Search for the cell housing the specified text and yield its [X, Y] center coordinate. 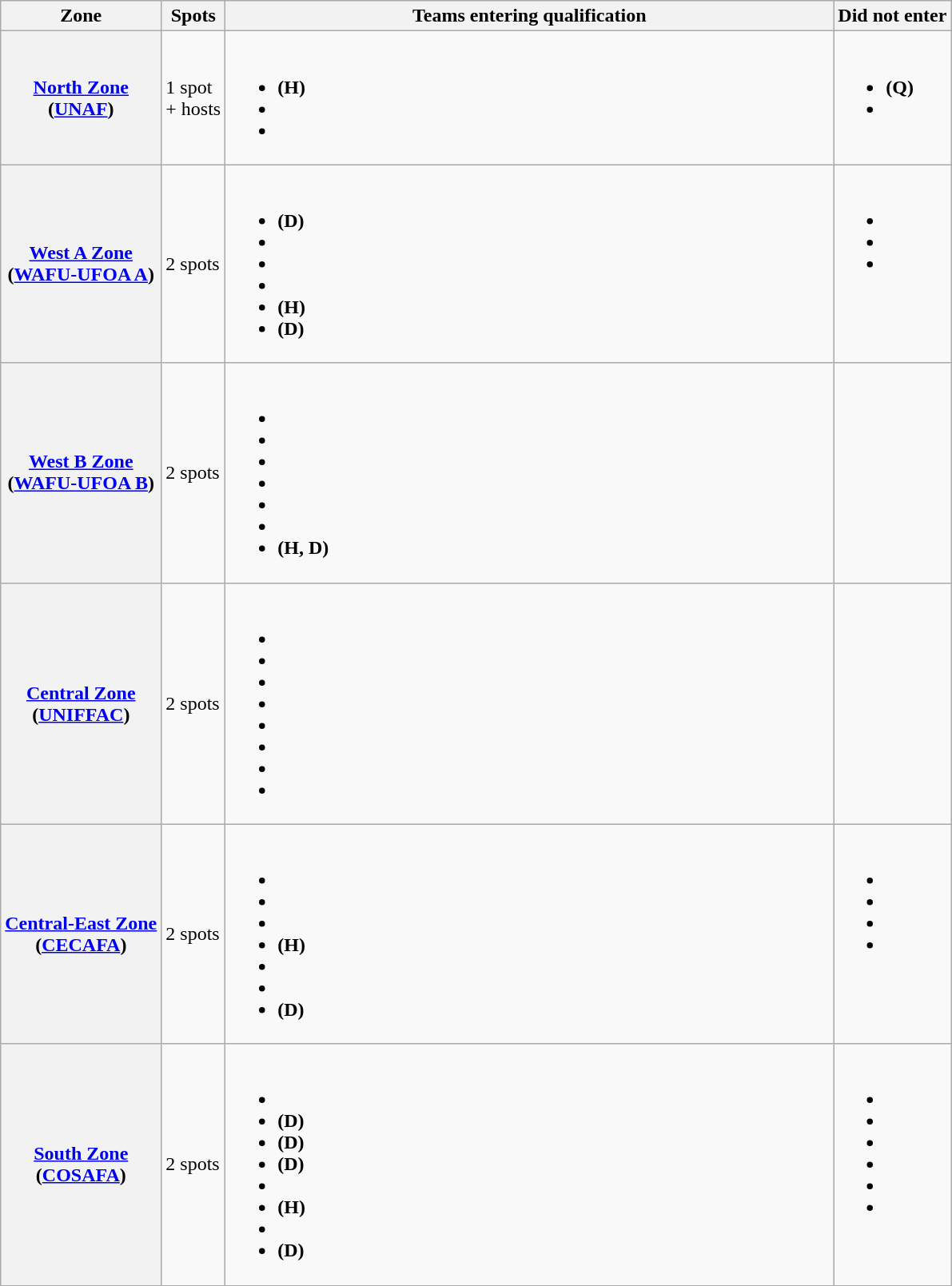
South Zone(COSAFA) [82, 1165]
North Zone(UNAF) [82, 98]
1 spot+ hosts [193, 98]
West B Zone(WAFU-UFOA B) [82, 473]
Teams entering qualification [529, 16]
Spots [193, 16]
Central Zone(UNIFFAC) [82, 703]
(H) [529, 98]
Zone [82, 16]
(H, D) [529, 473]
Did not enter [892, 16]
(D) (D) (D) (H) (D) [529, 1165]
(D) (H) (D) [529, 264]
Central-East Zone(CECAFA) [82, 934]
(Q) [892, 98]
West A Zone(WAFU-UFOA A) [82, 264]
(H) (D) [529, 934]
